For the text-containing cell, return its midpoint in [x, y] coordinate format. 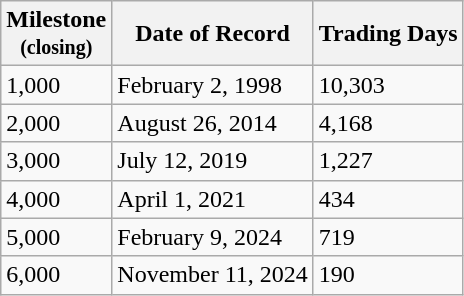
1,000 [56, 85]
6,000 [56, 275]
2,000 [56, 123]
Milestone (closing) [56, 34]
August 26, 2014 [212, 123]
3,000 [56, 161]
Trading Days [388, 34]
10,303 [388, 85]
February 2, 1998 [212, 85]
February 9, 2024 [212, 237]
719 [388, 237]
November 11, 2024 [212, 275]
4,000 [56, 199]
434 [388, 199]
5,000 [56, 237]
Date of Record [212, 34]
190 [388, 275]
July 12, 2019 [212, 161]
4,168 [388, 123]
1,227 [388, 161]
April 1, 2021 [212, 199]
